Determine the (X, Y) coordinate at the center of the cell enclosing the given text.  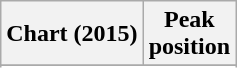
Chart (2015) (72, 34)
Peakposition (189, 34)
